Scan for the cell matching the given text and deliver its (x, y) coordinate at center. 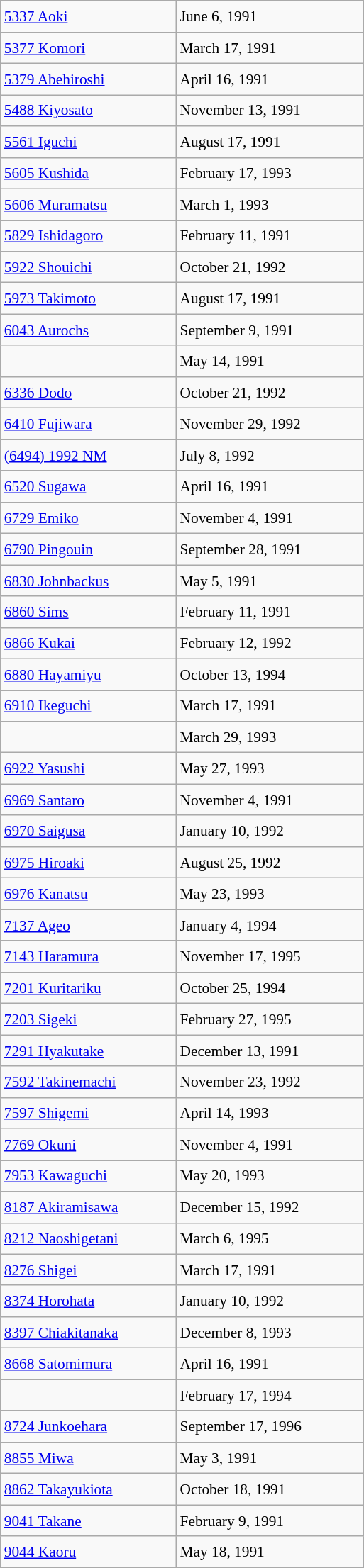
8276 Shigei (89, 1270)
7203 Sigeki (89, 1019)
6729 Emiko (89, 517)
March 29, 1993 (270, 737)
8668 Satomimura (89, 1364)
5606 Muramatsu (89, 204)
February 27, 1995 (270, 1019)
8397 Chiakitanaka (89, 1333)
6043 Aurochs (89, 330)
June 6, 1991 (270, 16)
7953 Kawaguchi (89, 1176)
May 14, 1991 (270, 361)
May 18, 1991 (270, 1552)
5488 Kiyosato (89, 111)
8212 Naoshigetani (89, 1238)
March 6, 1995 (270, 1238)
September 28, 1991 (270, 549)
November 13, 1991 (270, 111)
6970 Saigusa (89, 831)
July 8, 1992 (270, 455)
8187 Akiramisawa (89, 1207)
5337 Aoki (89, 16)
March 1, 1993 (270, 204)
May 5, 1991 (270, 581)
November 29, 1992 (270, 424)
5561 Iguchi (89, 142)
8855 Miwa (89, 1457)
February 17, 1994 (270, 1395)
7143 Haramura (89, 956)
October 13, 1994 (270, 674)
5829 Ishidagoro (89, 236)
8862 Takayukiota (89, 1489)
October 18, 1991 (270, 1489)
6336 Dodo (89, 393)
April 14, 1993 (270, 1113)
7592 Takinemachi (89, 1082)
December 15, 1992 (270, 1207)
5377 Komori (89, 47)
9044 Kaoru (89, 1552)
6922 Yasushi (89, 768)
7769 Okuni (89, 1144)
8374 Horohata (89, 1301)
5973 Takimoto (89, 298)
October 25, 1994 (270, 987)
May 3, 1991 (270, 1457)
6866 Kukai (89, 643)
August 25, 1992 (270, 863)
January 4, 1994 (270, 925)
February 9, 1991 (270, 1521)
6520 Sugawa (89, 486)
February 12, 1992 (270, 643)
5605 Kushida (89, 173)
6910 Ikeguchi (89, 706)
5922 Shouichi (89, 267)
September 17, 1996 (270, 1426)
5379 Abehiroshi (89, 79)
7291 Hyakutake (89, 1051)
February 17, 1993 (270, 173)
6880 Hayamiyu (89, 674)
November 17, 1995 (270, 956)
9041 Takane (89, 1521)
May 20, 1993 (270, 1176)
6975 Hiroaki (89, 863)
6790 Pingouin (89, 549)
7201 Kuritariku (89, 987)
8724 Junkoehara (89, 1426)
6969 Santaro (89, 800)
6860 Sims (89, 612)
September 9, 1991 (270, 330)
May 27, 1993 (270, 768)
7597 Shigemi (89, 1113)
December 13, 1991 (270, 1051)
6410 Fujiwara (89, 424)
7137 Ageo (89, 925)
May 23, 1993 (270, 894)
6830 Johnbackus (89, 581)
(6494) 1992 NM (89, 455)
December 8, 1993 (270, 1333)
6976 Kanatsu (89, 894)
November 23, 1992 (270, 1082)
